Output the [X, Y] coordinate of the center of the cell containing the given text.  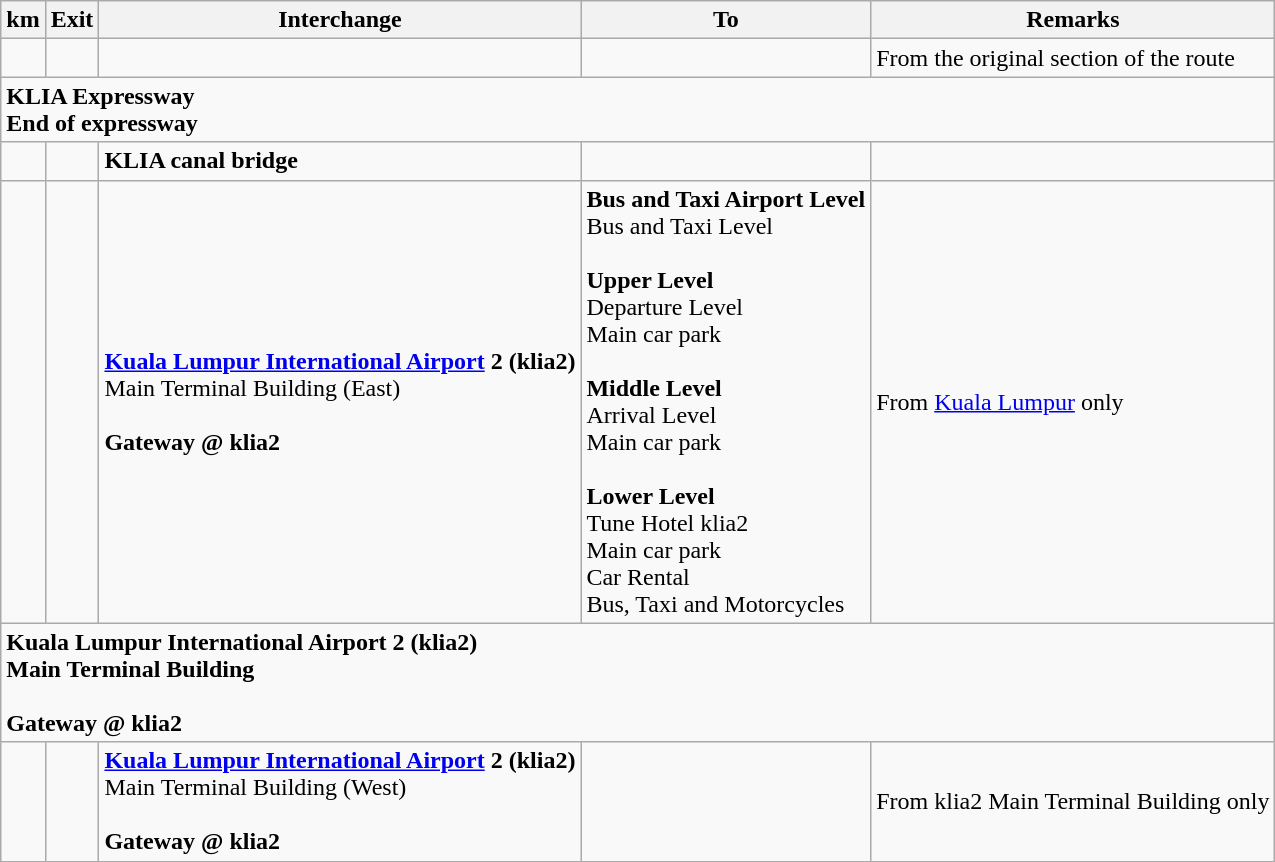
Interchange [340, 20]
From klia2 Main Terminal Building only [1073, 802]
km [23, 20]
From Kuala Lumpur only [1073, 402]
Kuala Lumpur International Airport 2 (klia2)Main Terminal Building (East)Gateway @ klia2 [340, 402]
From the original section of the route [1073, 58]
KLIA ExpresswayEnd of expressway [638, 110]
To [726, 20]
KLIA canal bridge [340, 161]
Remarks [1073, 20]
Kuala Lumpur International Airport 2 (klia2) Main Terminal Building (West)Gateway @ klia2 [340, 802]
Exit [72, 20]
Kuala Lumpur International Airport 2 (klia2)Main Terminal BuildingGateway @ klia2 [638, 682]
